Capture the cell that displays the provided text and extract its [x, y] central coordinate. 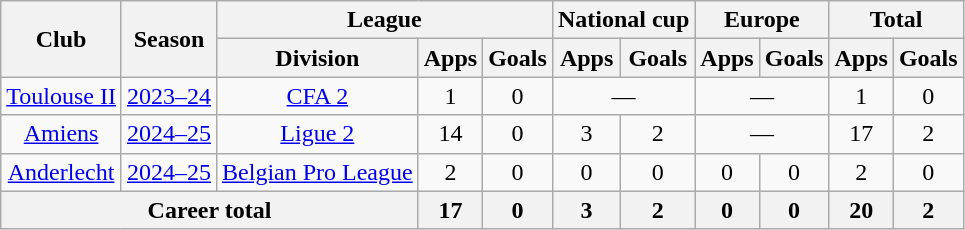
2023–24 [168, 96]
Division [318, 58]
Ligue 2 [318, 134]
20 [861, 210]
Amiens [62, 134]
Anderlecht [62, 172]
CFA 2 [318, 96]
League [385, 20]
Toulouse II [62, 96]
Career total [210, 210]
National cup [623, 20]
Season [168, 39]
Club [62, 39]
Europe [762, 20]
14 [450, 134]
Total [896, 20]
Belgian Pro League [318, 172]
